Find where the given text appears and provide that cell's center as [x, y] coordinate. 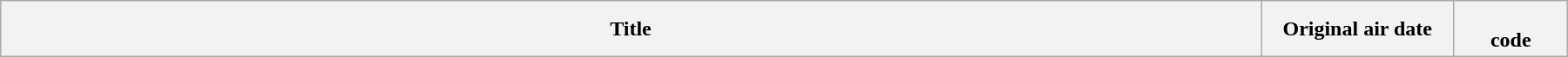
code [1511, 29]
Title [631, 29]
Original air date [1357, 29]
